Provide the (x, y) coordinate of the cell's center where the given text is located.  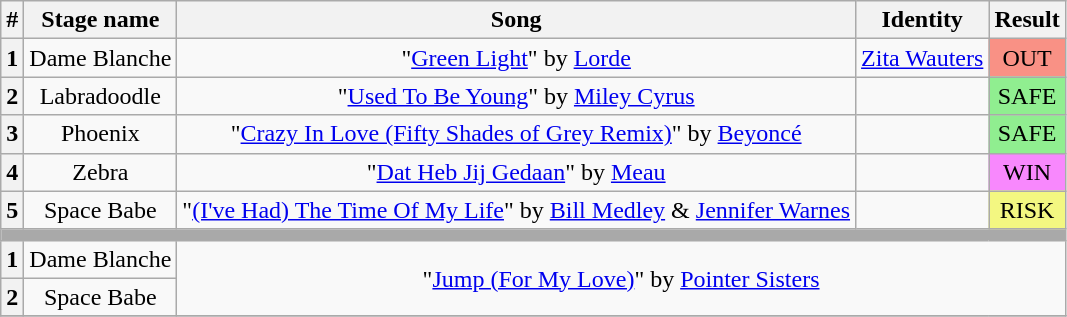
"Used To Be Young" by Miley Cyrus (516, 96)
OUT (1027, 58)
"(I've Had) The Time Of My Life" by Bill Medley & Jennifer Warnes (516, 210)
Song (516, 20)
Labradoodle (100, 96)
4 (12, 172)
Identity (922, 20)
"Crazy In Love (Fifty Shades of Grey Remix)" by Beyoncé (516, 134)
"Dat Heb Jij Gedaan" by Meau (516, 172)
Result (1027, 20)
RISK (1027, 210)
Zebra (100, 172)
WIN (1027, 172)
Phoenix (100, 134)
3 (12, 134)
"Jump (For My Love)" by Pointer Sisters (621, 278)
Zita Wauters (922, 58)
"Green Light" by Lorde (516, 58)
# (12, 20)
5 (12, 210)
Stage name (100, 20)
